Find where the given text appears and provide that cell's center as (X, Y) coordinate. 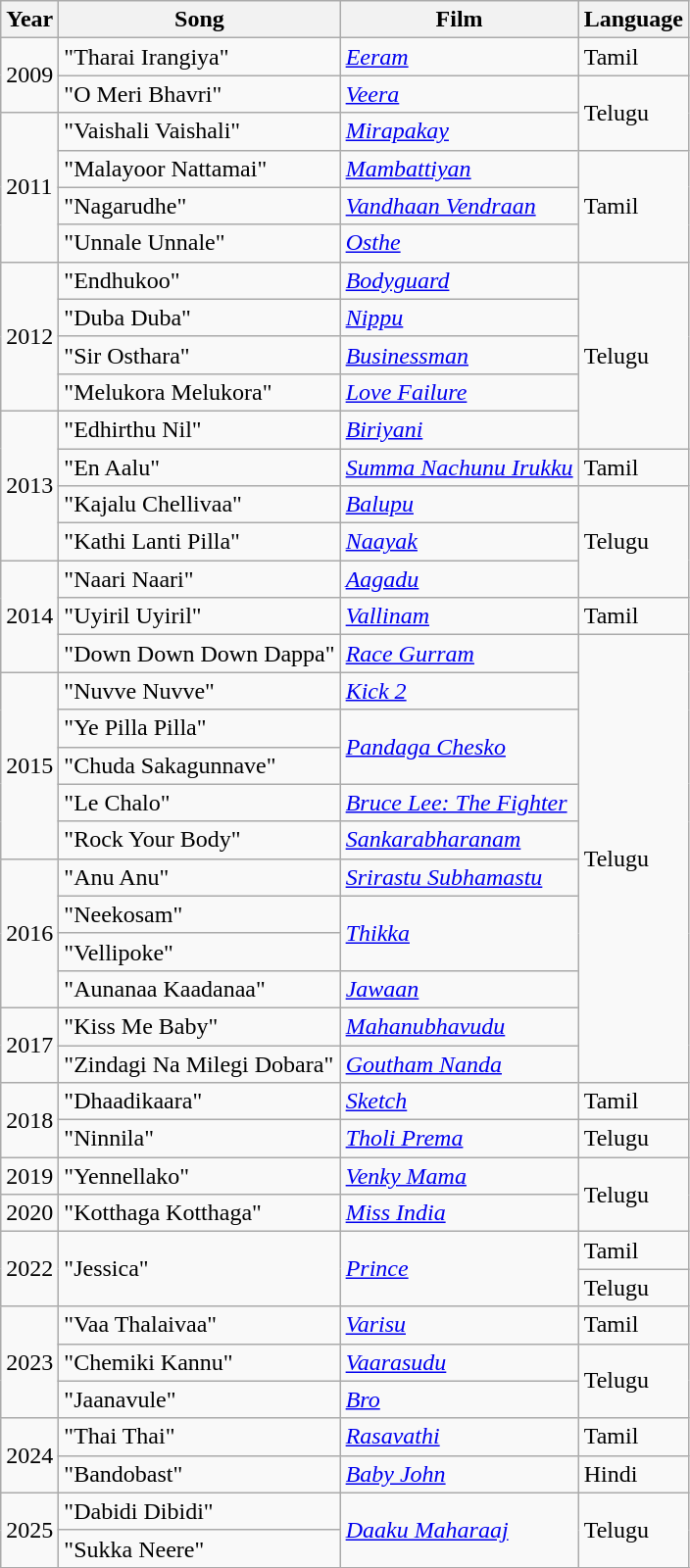
"Anu Anu" (200, 877)
Bodyguard (459, 280)
Bruce Lee: The Fighter (459, 803)
"Down Down Down Dappa" (200, 654)
Mahanubhavudu (459, 1026)
"Ye Pilla Pilla" (200, 728)
"Nuvve Nuvve" (200, 691)
Baby John (459, 1474)
"Neekosam" (200, 914)
"Jaanavule" (200, 1399)
Love Failure (459, 392)
"O Meri Bhavri" (200, 94)
"Aunanaa Kaadanaa" (200, 989)
2025 (29, 1530)
"Kiss Me Baby" (200, 1026)
"Tharai Irangiya" (200, 57)
"Vaa Thalaivaa" (200, 1325)
2013 (29, 485)
Language (633, 20)
2018 (29, 1120)
"Vellipoke" (200, 952)
"Yennellako" (200, 1176)
"Jessica" (200, 1269)
Sketch (459, 1102)
Mirapakay (459, 131)
Goutham Nanda (459, 1063)
Song (200, 20)
"Sir Osthara" (200, 355)
Kick 2 (459, 691)
2012 (29, 336)
Thikka (459, 933)
Venky Mama (459, 1176)
2023 (29, 1362)
Naayak (459, 542)
2022 (29, 1269)
Race Gurram (459, 654)
Nippu (459, 318)
Film (459, 20)
Miss India (459, 1213)
2014 (29, 616)
Jawaan (459, 989)
"Melukora Melukora" (200, 392)
Eeram (459, 57)
"Sukka Neere" (200, 1548)
Vallinam (459, 616)
2020 (29, 1213)
"Bandobast" (200, 1474)
"Zindagi Na Milegi Dobara" (200, 1063)
"Dabidi Dibidi" (200, 1511)
"Vaishali Vaishali" (200, 131)
Summa Nachunu Irukku (459, 467)
"Edhirthu Nil" (200, 429)
Bro (459, 1399)
Businessman (459, 355)
"Ninnila" (200, 1139)
Tholi Prema (459, 1139)
"Nagarudhe" (200, 206)
Hindi (633, 1474)
2011 (29, 187)
Aagadu (459, 579)
"Duba Duba" (200, 318)
Vandhaan Vendraan (459, 206)
"Chuda Sakagunnave" (200, 765)
2015 (29, 765)
2017 (29, 1045)
"Uyiril Uyiril" (200, 616)
"Endhukoo" (200, 280)
"En Aalu" (200, 467)
Varisu (459, 1325)
Vaarasudu (459, 1362)
Pandaga Chesko (459, 747)
Srirastu Subhamastu (459, 877)
Biriyani (459, 429)
"Unnale Unnale" (200, 243)
"Kajalu Chellivaa" (200, 505)
"Le Chalo" (200, 803)
2019 (29, 1176)
Prince (459, 1269)
"Naari Naari" (200, 579)
"Thai Thai" (200, 1437)
Balupu (459, 505)
Rasavathi (459, 1437)
"Malayoor Nattamai" (200, 169)
2009 (29, 75)
Year (29, 20)
Daaku Maharaaj (459, 1530)
2016 (29, 933)
"Dhaadikaara" (200, 1102)
Veera (459, 94)
"Kathi Lanti Pilla" (200, 542)
Sankarabharanam (459, 840)
"Rock Your Body" (200, 840)
"Kotthaga Kotthaga" (200, 1213)
Osthe (459, 243)
2024 (29, 1455)
"Chemiki Kannu" (200, 1362)
Mambattiyan (459, 169)
